Return the (X, Y) coordinate for the center point of the cell that contains the specified text.  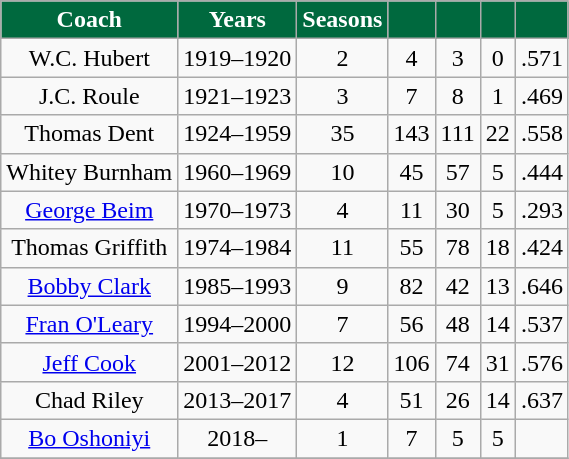
Fran O'Leary (90, 324)
57 (458, 172)
30 (458, 210)
31 (498, 362)
42 (458, 286)
.576 (542, 362)
Jeff Cook (90, 362)
18 (498, 248)
55 (412, 248)
.637 (542, 400)
.558 (542, 134)
143 (412, 134)
1970–1973 (238, 210)
2013–2017 (238, 400)
78 (458, 248)
26 (458, 400)
82 (412, 286)
22 (498, 134)
.537 (542, 324)
1924–1959 (238, 134)
W.C. Hubert (90, 58)
Thomas Griffith (90, 248)
Thomas Dent (90, 134)
.646 (542, 286)
Coach (90, 20)
1919–1920 (238, 58)
2 (342, 58)
45 (412, 172)
35 (342, 134)
1921–1923 (238, 96)
Bo Oshoniyi (90, 438)
.571 (542, 58)
.424 (542, 248)
10 (342, 172)
111 (458, 134)
.469 (542, 96)
1985–1993 (238, 286)
9 (342, 286)
Bobby Clark (90, 286)
51 (412, 400)
8 (458, 96)
106 (412, 362)
.444 (542, 172)
2001–2012 (238, 362)
Whitey Burnham (90, 172)
1960–1969 (238, 172)
2018– (238, 438)
George Beim (90, 210)
1974–1984 (238, 248)
1994–2000 (238, 324)
Chad Riley (90, 400)
Years (238, 20)
0 (498, 58)
Seasons (342, 20)
.293 (542, 210)
74 (458, 362)
48 (458, 324)
12 (342, 362)
J.C. Roule (90, 96)
56 (412, 324)
13 (498, 286)
